Scan for the cell matching the given text and deliver its (X, Y) coordinate at center. 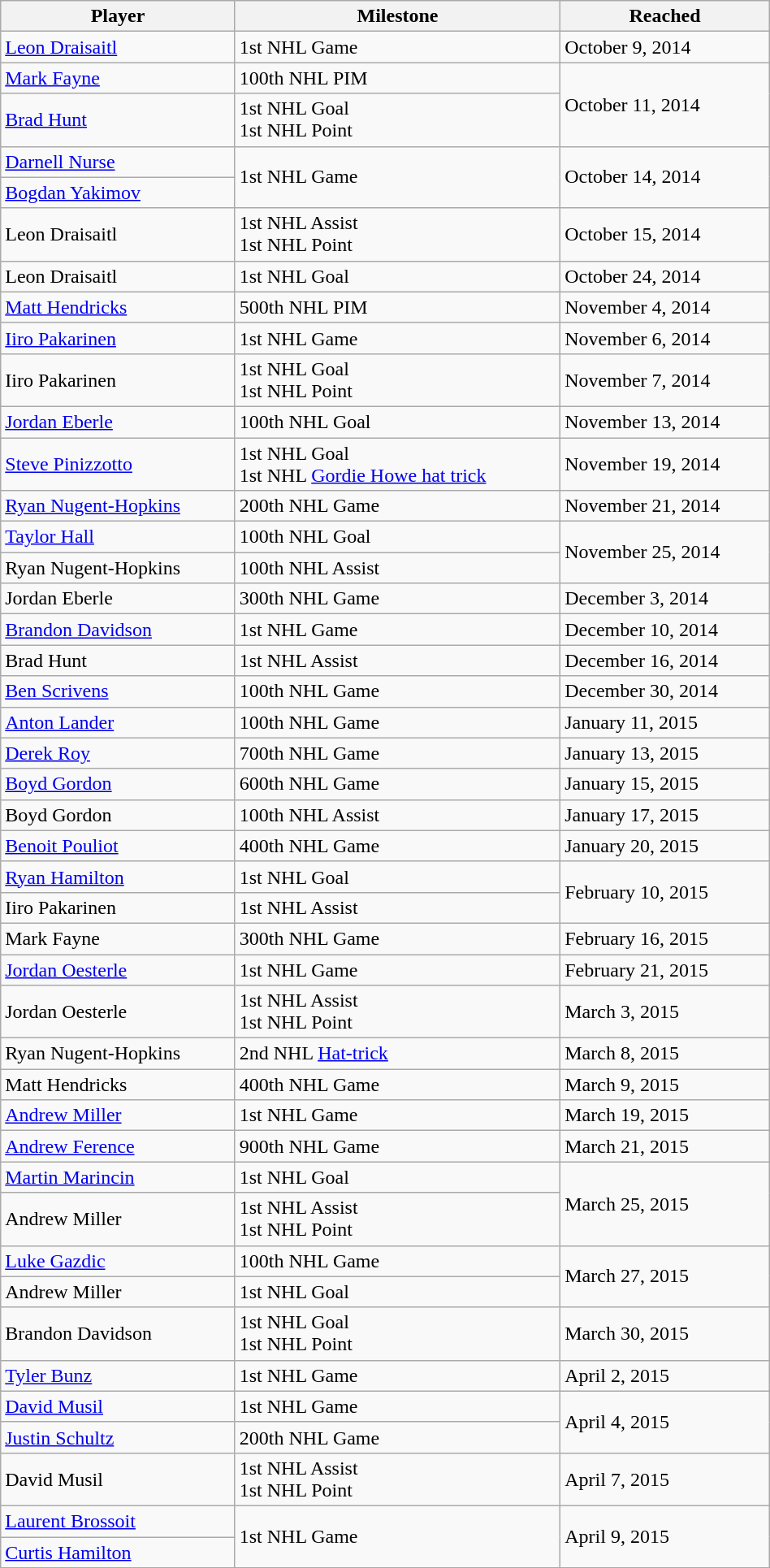
Laurent Brossoit (118, 1521)
Martin Marincin (118, 1177)
October 9, 2014 (665, 47)
March 9, 2015 (665, 1085)
2nd NHL Hat-trick (397, 1054)
Taylor Hall (118, 537)
Justin Schultz (118, 1437)
600th NHL Game (397, 784)
April 4, 2015 (665, 1422)
February 21, 2015 (665, 969)
October 15, 2014 (665, 234)
January 15, 2015 (665, 784)
500th NHL PIM (397, 307)
Curtis Hamilton (118, 1553)
March 19, 2015 (665, 1115)
February 16, 2015 (665, 938)
700th NHL Game (397, 753)
Andrew Ference (118, 1146)
November 4, 2014 (665, 307)
Ben Scrivens (118, 691)
December 30, 2014 (665, 691)
November 25, 2014 (665, 552)
October 11, 2014 (665, 104)
October 24, 2014 (665, 276)
1st NHL Goal1st NHL Gordie Howe hat trick (397, 463)
January 17, 2015 (665, 815)
Reached (665, 16)
December 3, 2014 (665, 599)
January 11, 2015 (665, 722)
Player (118, 16)
March 30, 2015 (665, 1334)
March 3, 2015 (665, 1012)
November 13, 2014 (665, 422)
100th NHL PIM (397, 78)
Anton Lander (118, 722)
Ryan Hamilton (118, 877)
March 25, 2015 (665, 1204)
Darnell Nurse (118, 162)
January 20, 2015 (665, 846)
Luke Gazdic (118, 1261)
March 27, 2015 (665, 1276)
November 19, 2014 (665, 463)
April 7, 2015 (665, 1479)
April 2, 2015 (665, 1375)
October 14, 2014 (665, 177)
November 21, 2014 (665, 506)
Derek Roy (118, 753)
November 7, 2014 (665, 380)
Tyler Bunz (118, 1375)
Benoit Pouliot (118, 846)
January 13, 2015 (665, 753)
November 6, 2014 (665, 338)
February 10, 2015 (665, 892)
900th NHL Game (397, 1146)
March 8, 2015 (665, 1054)
March 21, 2015 (665, 1146)
April 9, 2015 (665, 1536)
Milestone (397, 16)
December 16, 2014 (665, 661)
Steve Pinizzotto (118, 463)
December 10, 2014 (665, 630)
Bogdan Yakimov (118, 193)
